Find where the given text appears and provide that cell's center as [x, y] coordinate. 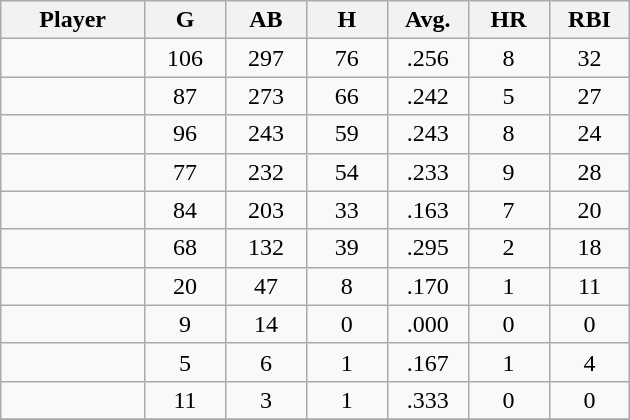
RBI [590, 20]
24 [590, 134]
96 [186, 134]
297 [266, 58]
203 [266, 210]
33 [346, 210]
87 [186, 96]
Player [73, 20]
.233 [428, 172]
.167 [428, 362]
.163 [428, 210]
76 [346, 58]
84 [186, 210]
.242 [428, 96]
7 [508, 210]
.000 [428, 324]
.243 [428, 134]
243 [266, 134]
54 [346, 172]
.295 [428, 248]
AB [266, 20]
.333 [428, 400]
Avg. [428, 20]
14 [266, 324]
.256 [428, 58]
273 [266, 96]
18 [590, 248]
G [186, 20]
3 [266, 400]
HR [508, 20]
H [346, 20]
132 [266, 248]
66 [346, 96]
2 [508, 248]
59 [346, 134]
4 [590, 362]
232 [266, 172]
28 [590, 172]
68 [186, 248]
6 [266, 362]
.170 [428, 286]
77 [186, 172]
39 [346, 248]
47 [266, 286]
32 [590, 58]
106 [186, 58]
27 [590, 96]
